From the cell containing the given text, extract its center point as (X, Y) coordinate. 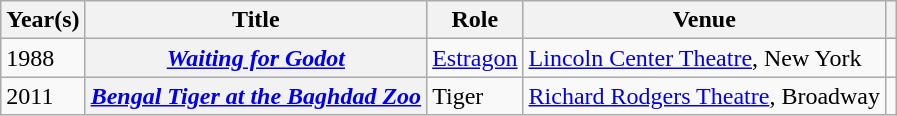
Role (475, 20)
Waiting for Godot (256, 58)
Richard Rodgers Theatre, Broadway (704, 96)
Title (256, 20)
1988 (43, 58)
Bengal Tiger at the Baghdad Zoo (256, 96)
Year(s) (43, 20)
Lincoln Center Theatre, New York (704, 58)
Estragon (475, 58)
2011 (43, 96)
Tiger (475, 96)
Venue (704, 20)
